From the cell containing the given text, extract its center point as (X, Y) coordinate. 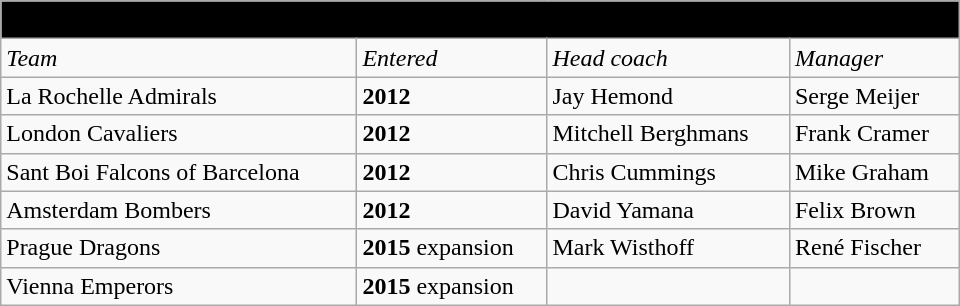
Collegiate Baseball League Europe (480, 20)
René Fischer (874, 248)
Vienna Emperors (179, 286)
Team (179, 58)
Manager (874, 58)
London Cavaliers (179, 134)
Amsterdam Bombers (179, 210)
Jay Hemond (668, 96)
Mike Graham (874, 172)
David Yamana (668, 210)
Serge Meijer (874, 96)
Chris Cummings (668, 172)
Felix Brown (874, 210)
Sant Boi Falcons of Barcelona (179, 172)
Head coach (668, 58)
Mark Wisthoff (668, 248)
Entered (452, 58)
Frank Cramer (874, 134)
Mitchell Berghmans (668, 134)
La Rochelle Admirals (179, 96)
Prague Dragons (179, 248)
